Locate the cell with the specified text and output its [X, Y] center coordinate. 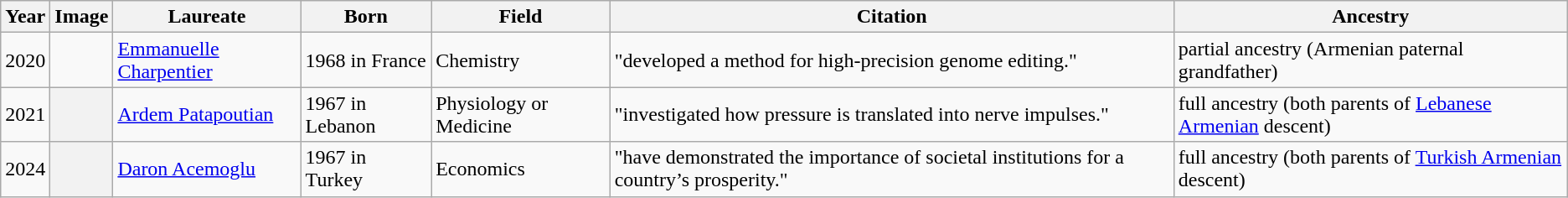
full ancestry (both parents of Turkish Armenian descent) [1370, 169]
1968 in France [366, 60]
"have demonstrated the importance of societal institutions for a country’s prosperity." [891, 169]
2024 [25, 169]
Ardem Patapoutian [207, 114]
Daron Acemoglu [207, 169]
Economics [521, 169]
partial ancestry (Armenian paternal grandfather) [1370, 60]
Year [25, 17]
Field [521, 17]
Born [366, 17]
2021 [25, 114]
Citation [891, 17]
1967 in Turkey [366, 169]
Physiology or Medicine [521, 114]
"developed a method for high-precision genome editing." [891, 60]
Laureate [207, 17]
Ancestry [1370, 17]
"investigated how pressure is translated into nerve impulses." [891, 114]
2020 [25, 60]
Image [82, 17]
full ancestry (both parents of Lebanese Armenian descent) [1370, 114]
Emmanuelle Charpentier [207, 60]
1967 in Lebanon [366, 114]
Chemistry [521, 60]
